Locate the cell with the specified text and output its (x, y) center coordinate. 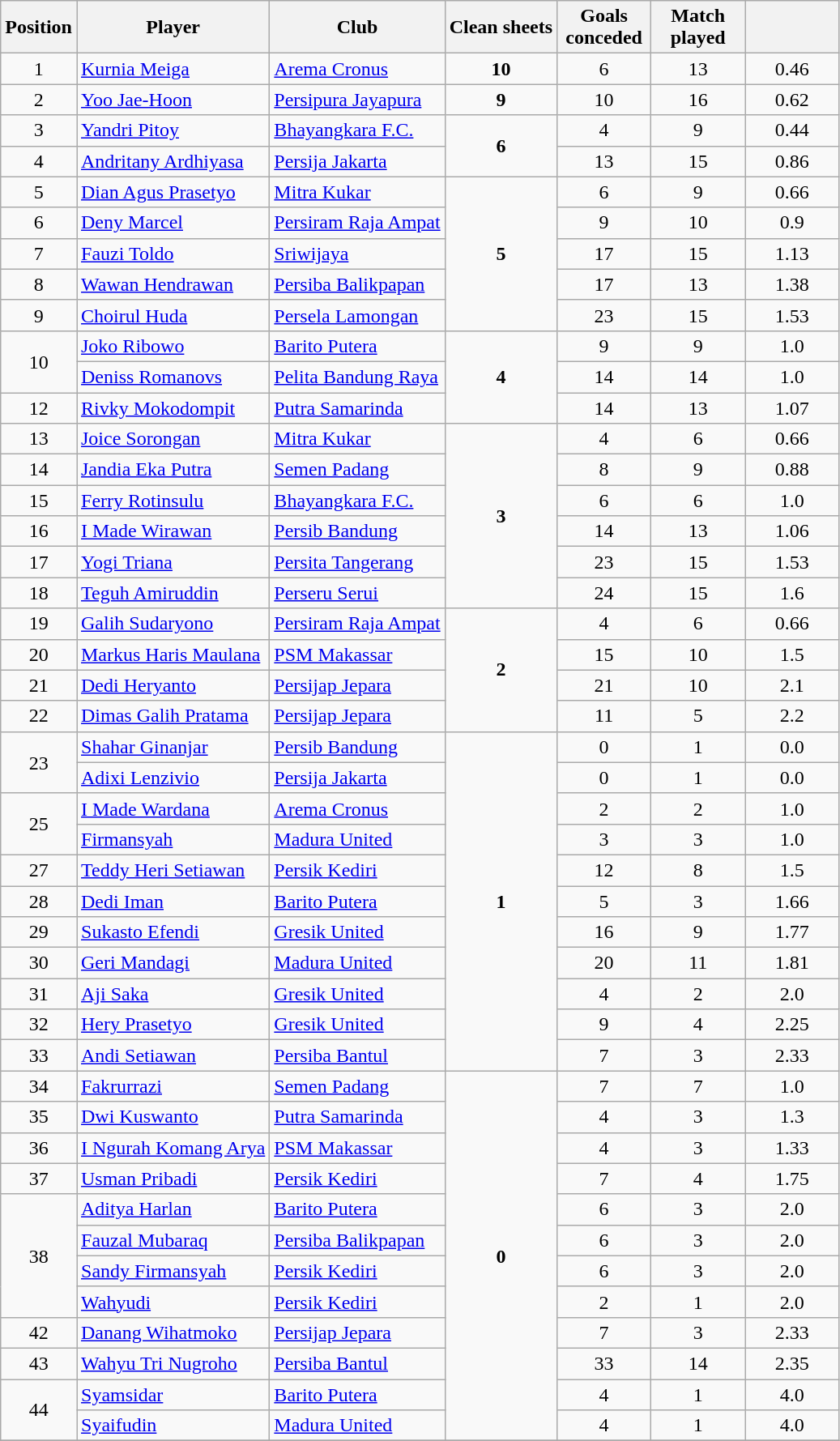
43 (39, 1363)
34 (39, 1086)
Aditya Harlan (173, 1209)
I Made Wirawan (173, 531)
Teddy Heri Setiawan (173, 870)
38 (39, 1256)
0.86 (792, 161)
Galih Sudaryono (173, 624)
1.6 (792, 593)
I Made Wardana (173, 808)
28 (39, 902)
1.06 (792, 531)
Yoo Jae-Hoon (173, 100)
Dedi Iman (173, 902)
Dimas Galih Pratama (173, 716)
Deniss Romanovs (173, 377)
1.75 (792, 1179)
Position (39, 28)
0.62 (792, 100)
Dedi Heryanto (173, 685)
19 (39, 624)
1.13 (792, 254)
Sukasto Efendi (173, 932)
25 (39, 824)
Wahyudi (173, 1302)
35 (39, 1117)
Hery Prasetyo (173, 1025)
Andi Setiawan (173, 1055)
Dian Agus Prasetyo (173, 192)
29 (39, 932)
Fauzi Toldo (173, 254)
0.88 (792, 470)
2.2 (792, 716)
Sandy Firmansyah (173, 1271)
32 (39, 1025)
37 (39, 1179)
1.07 (792, 407)
Markus Haris Maulana (173, 654)
Persipura Jayapura (357, 100)
30 (39, 963)
31 (39, 994)
Match played (698, 28)
0.46 (792, 69)
36 (39, 1148)
Choirul Huda (173, 315)
44 (39, 1409)
27 (39, 870)
Wahyu Tri Nugroho (173, 1363)
18 (39, 593)
Teguh Amiruddin (173, 593)
0.44 (792, 130)
24 (604, 593)
Persela Lamongan (357, 315)
Fakrurrazi (173, 1086)
Clean sheets (501, 28)
Danang Wihatmoko (173, 1332)
Joice Sorongan (173, 439)
Dwi Kuswanto (173, 1117)
2.1 (792, 685)
Wawan Hendrawan (173, 284)
Rivky Mokodompit (173, 407)
1.33 (792, 1148)
Syamsidar (173, 1394)
Perseru Serui (357, 593)
Jandia Eka Putra (173, 470)
Syaifudin (173, 1426)
Andritany Ardhiyasa (173, 161)
Shahar Ginanjar (173, 747)
1.66 (792, 902)
2.25 (792, 1025)
0.9 (792, 223)
Fauzal Mubaraq (173, 1240)
Yogi Triana (173, 562)
1.3 (792, 1117)
Goals conceded (604, 28)
Player (173, 28)
2.35 (792, 1363)
Yandri Pitoy (173, 130)
Geri Mandagi (173, 963)
Adixi Lenzivio (173, 778)
Joko Ribowo (173, 346)
Ferry Rotinsulu (173, 501)
Deny Marcel (173, 223)
Club (357, 28)
Sriwijaya (357, 254)
1.38 (792, 284)
Pelita Bandung Raya (357, 377)
1.77 (792, 932)
I Ngurah Komang Arya (173, 1148)
22 (39, 716)
Firmansyah (173, 839)
42 (39, 1332)
Kurnia Meiga (173, 69)
Usman Pribadi (173, 1179)
Persita Tangerang (357, 562)
1.81 (792, 963)
Aji Saka (173, 994)
